From the cell containing the given text, extract its center point as [x, y] coordinate. 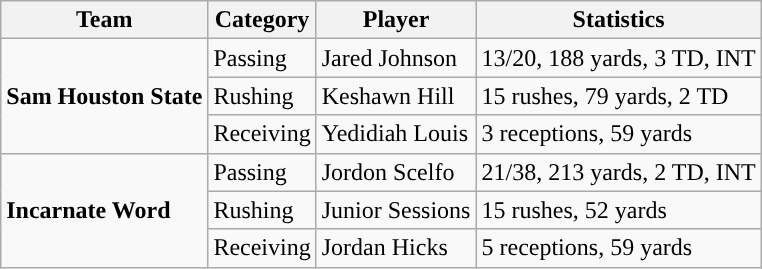
3 receptions, 59 yards [618, 134]
Jordan Hicks [396, 248]
Junior Sessions [396, 210]
Sam Houston State [104, 96]
13/20, 188 yards, 3 TD, INT [618, 58]
Team [104, 20]
15 rushes, 52 yards [618, 210]
15 rushes, 79 yards, 2 TD [618, 96]
Statistics [618, 20]
5 receptions, 59 yards [618, 248]
Category [262, 20]
Jared Johnson [396, 58]
Incarnate Word [104, 210]
Yedidiah Louis [396, 134]
21/38, 213 yards, 2 TD, INT [618, 172]
Player [396, 20]
Keshawn Hill [396, 96]
Jordon Scelfo [396, 172]
